Return the [x, y] coordinate for the center point of the cell that contains the specified text.  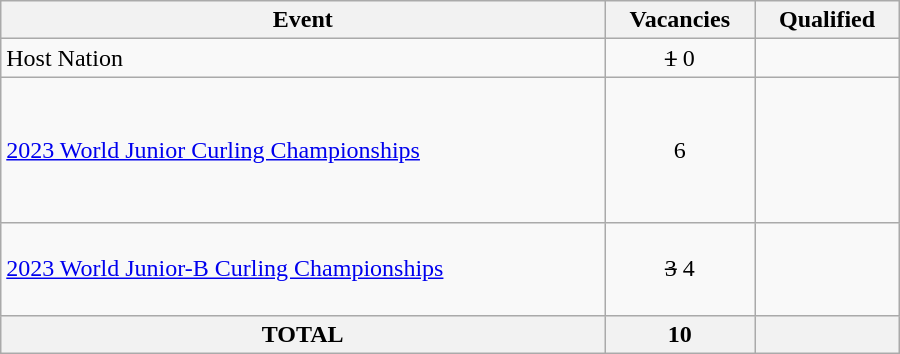
TOTAL [303, 334]
3 4 [680, 269]
6 [680, 150]
1 0 [680, 58]
Host Nation [303, 58]
2023 World Junior-B Curling Championships [303, 269]
Vacancies [680, 20]
10 [680, 334]
Event [303, 20]
2023 World Junior Curling Championships [303, 150]
Qualified [827, 20]
